Locate the cell with the specified text and output its [X, Y] center coordinate. 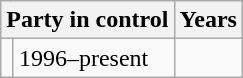
1996–present [94, 58]
Party in control [88, 20]
Years [208, 20]
